Scan for the cell matching the given text and deliver its [x, y] coordinate at center. 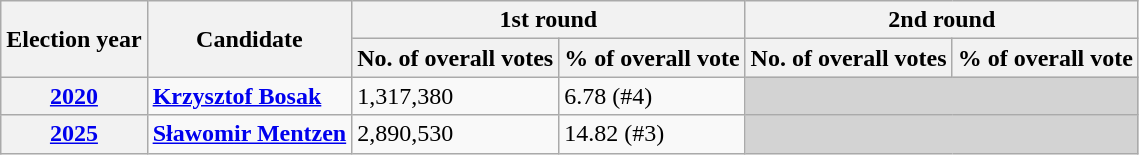
Candidate [250, 39]
2,890,530 [456, 134]
2nd round [942, 20]
Krzysztof Bosak [250, 96]
6.78 (#4) [652, 96]
2025 [74, 134]
14.82 (#3) [652, 134]
Sławomir Mentzen [250, 134]
2020 [74, 96]
1st round [548, 20]
1,317,380 [456, 96]
Election year [74, 39]
